Return the (x, y) coordinate for the center point of the cell that contains the specified text.  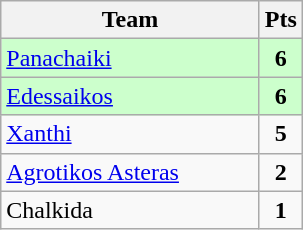
2 (280, 172)
Agrotikos Asteras (130, 172)
5 (280, 134)
1 (280, 210)
Edessaikos (130, 96)
Panachaiki (130, 58)
Team (130, 20)
Chalkida (130, 210)
Xanthi (130, 134)
Pts (280, 20)
